Output the [x, y] coordinate of the center of the cell containing the given text.  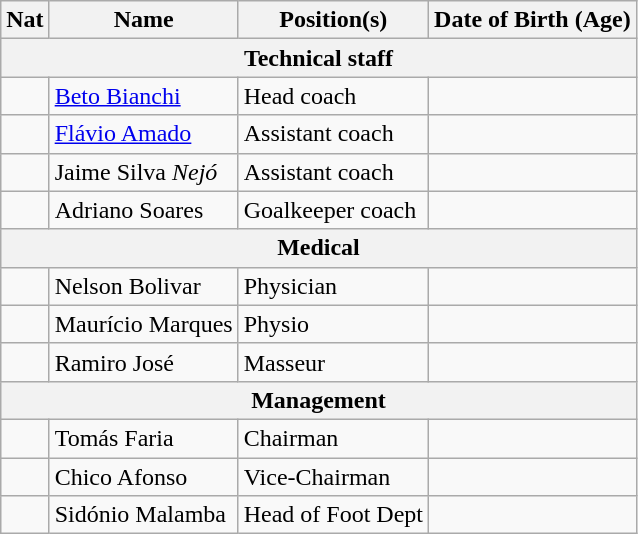
Name [144, 20]
Nat [25, 20]
Vice-Chairman [333, 477]
Masseur [333, 362]
Physio [333, 324]
Adriano Soares [144, 210]
Ramiro José [144, 362]
Tomás Faria [144, 438]
Technical staff [318, 58]
Chairman [333, 438]
Management [318, 400]
Date of Birth (Age) [533, 20]
Goalkeeper coach [333, 210]
Physician [333, 286]
Beto Bianchi [144, 96]
Chico Afonso [144, 477]
Sidónio Malamba [144, 515]
Medical [318, 248]
Head of Foot Dept [333, 515]
Flávio Amado [144, 134]
Jaime Silva Nejó [144, 172]
Maurício Marques [144, 324]
Nelson Bolivar [144, 286]
Position(s) [333, 20]
Head coach [333, 96]
